Output the [x, y] coordinate of the center of the cell containing the given text.  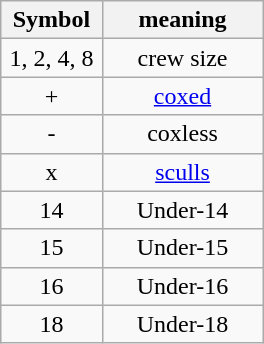
crew size [182, 58]
- [52, 134]
Under-15 [182, 248]
18 [52, 324]
1, 2, 4, 8 [52, 58]
15 [52, 248]
Symbol [52, 20]
coxless [182, 134]
Under-18 [182, 324]
14 [52, 210]
sculls [182, 172]
x [52, 172]
16 [52, 286]
meaning [182, 20]
Under-14 [182, 210]
+ [52, 96]
coxed [182, 96]
Under-16 [182, 286]
